Return the (x, y) coordinate for the center point of the cell that contains the specified text.  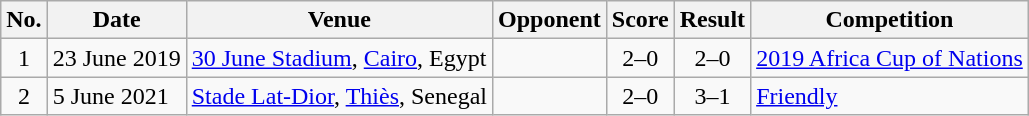
1 (24, 58)
Score (640, 20)
Competition (890, 20)
3–1 (712, 96)
Friendly (890, 96)
Result (712, 20)
2019 Africa Cup of Nations (890, 58)
No. (24, 20)
Opponent (549, 20)
30 June Stadium, Cairo, Egypt (339, 58)
2 (24, 96)
Stade Lat-Dior, Thiès, Senegal (339, 96)
Venue (339, 20)
Date (116, 20)
5 June 2021 (116, 96)
23 June 2019 (116, 58)
